Detect which cell encompasses the target text, then output its (X, Y) center coordinate. 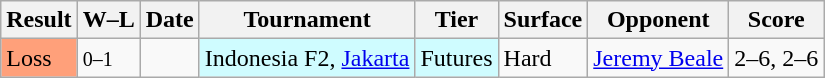
Tournament (307, 20)
Result (39, 20)
Jeremy Beale (658, 58)
0–1 (108, 58)
Opponent (658, 20)
Surface (543, 20)
Loss (39, 58)
2–6, 2–6 (776, 58)
Futures (456, 58)
Date (170, 20)
Tier (456, 20)
Hard (543, 58)
W–L (108, 20)
Indonesia F2, Jakarta (307, 58)
Score (776, 20)
